Return (X, Y) of the center of cell containing provided text 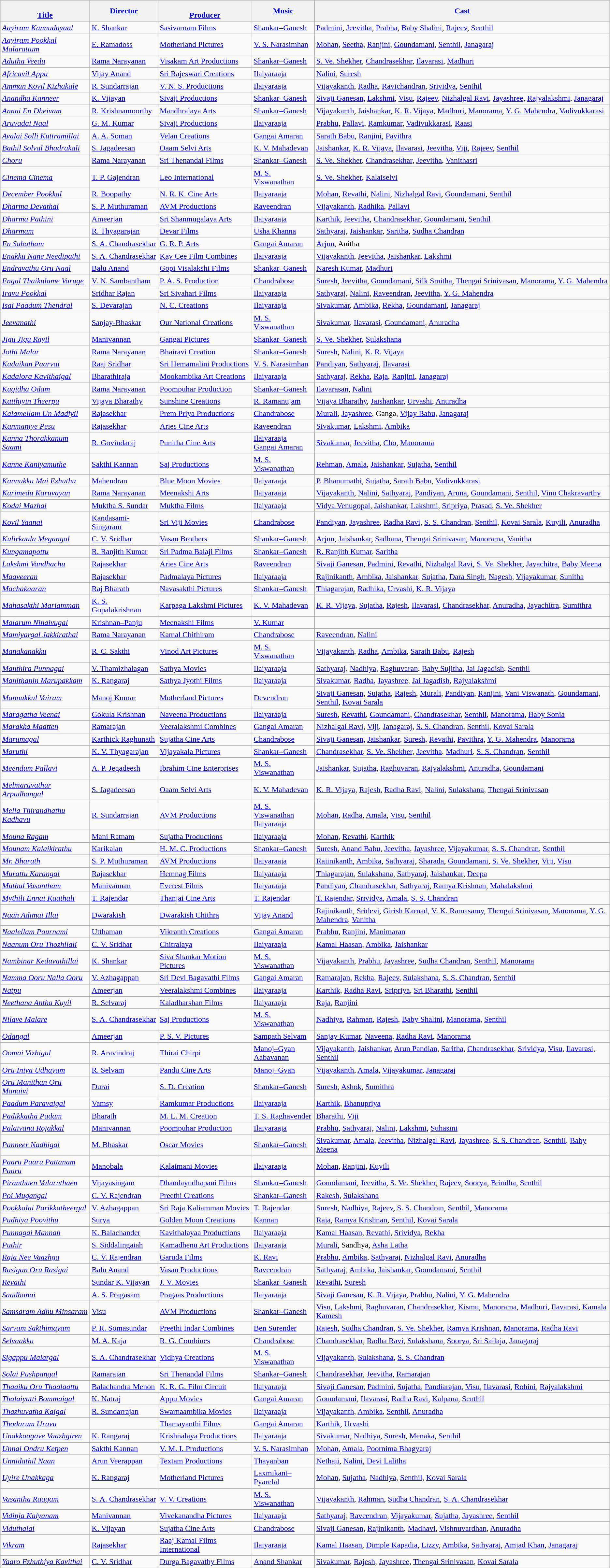
Sivaji Ganesan, Sujatha, Rajesh, Murali, Pandiyan, Ranjini, Vani Viswanath, Goundamani, Senthil, Kovai Sarala (462, 698)
Annai En Dheivam (45, 111)
H. M. C. Productions (205, 848)
Vijayakanth, Radhika, Pallavi (462, 207)
Dwarakish Chithra (205, 915)
Vijayakanth, Prabhu, Jayashree, Sudha Chandran, Senthil, Manorama (462, 961)
R. Selvam (124, 1070)
Our National Creations (205, 322)
Raaj Kamal Films International (205, 1545)
Sivakumar, Rajesh, Jayashree, Thengai Srinivasan, Kovai Sarala (462, 1561)
S. Siddalingaiah (124, 1245)
Naalellam Pournami (45, 932)
Maragatha Veenai (45, 714)
Sivakumar, Radha, Jayashree, Jai Jagadish, Rajyalakshmi (462, 681)
Vijayakanth, Jaishankar, Arun Pandian, Saritha, Chandrasekhar, Srividya, Visu, Ilavarasi, Senthil (462, 1053)
K. V. Thyagarajan (124, 751)
Oomai Vizhigal (45, 1053)
Revathi (45, 1282)
Sri Devi Bagavathi Films (205, 978)
Producer (205, 11)
Sanjay-Bhaskar (124, 322)
Odangal (45, 1036)
Karimedu Karuvayan (45, 493)
Yaaro Ezhuthiya Kavithai (45, 1561)
Jaishankar, Sujatha, Raghuvaran, Rajyalakshmi, Anuradha, Goundamani (462, 768)
Textam Productions (205, 1461)
Africavil Appu (45, 74)
Mani Ratnam (124, 836)
Raja, Ranjini (462, 1003)
Mohan, Revathi, Nalini, Nizhalgal Ravi, Goundamani, Senthil (462, 194)
Meenakshi Arts (205, 493)
Sivakumar, Ambika, Rekha, Goundamani, Janagaraj (462, 306)
Velan Creations (205, 135)
Dwarakish (124, 915)
Kodai Mazhai (45, 506)
Kamal Haasan, Revathi, Srividya, Rekha (462, 1233)
Dharmam (45, 231)
N. R. K. Cine Arts (205, 194)
Garuda Films (205, 1257)
Vasan Productions (205, 1270)
En Sabatham (45, 244)
Panneer Nadhigal (45, 1145)
Kaithiyin Theerpu (45, 401)
Kovil Yaanai (45, 522)
Sri Shanmugalaya Arts (205, 219)
Muktha S. Sundar (124, 506)
Navasakthi Pictures (205, 589)
Padmini, Jeevitha, Prabha, Baby Shalini, Rajeev, Senthil (462, 28)
Vijayasingam (124, 1183)
Thiagarajan, Sulakshana, Sathyaraj, Jaishankar, Deepa (462, 873)
Sathya Movies (205, 668)
K. R. Vijaya, Sujatha, Rajesh, Ilavarasi, Chandrasekhar, Anuradha, Jayachitra, Sumithra (462, 605)
Palaivana Rojakkal (45, 1128)
P. R. Somasundar (124, 1328)
Kamal Haasan, Ambika, Jaishankar (462, 944)
Visu, Lakshmi, Raghuvaran, Chandrasekhar, Kismu, Manorama, Madhuri, Ilavarasi, Kamala Kamesh (462, 1311)
Laxmikant–Pyarelal (283, 1477)
Marumagal (45, 739)
Raj Bharath (124, 589)
Murali, Jayashree, Ganga, Vijay Babu, Janagaraj (462, 414)
Padikkatha Padam (45, 1116)
Kamadhenu Art Productions (205, 1245)
Anandha Kanneer (45, 98)
Kannukku Mai Ezhuthu (45, 481)
Sri Rajeswari Creations (205, 74)
Kamal Haasan, Dimple Kapadia, Lizzy, Ambika, Sathyaraj, Amjad Khan, Janagaraj (462, 1545)
P. A. S. Production (205, 281)
Suresh, Ashok, Sumithra (462, 1087)
Avalai Solli Kuttramillai (45, 135)
Vidya Venugopal, Jaishankar, Lakshmi, Sripriya, Prasad, S. Ve. Shekher (462, 506)
M. S. ViswanathanIlaiyaraaja (283, 815)
Unnai Ondru Ketpen (45, 1448)
Sigappu Malargal (45, 1358)
Sivakumar, Nadhiya, Suresh, Menaka, Senthil (462, 1436)
Sivaji Ganesan, K. R. Vijaya, Prabhu, Nalini, Y. G. Mahendra (462, 1294)
K. Ravi (283, 1257)
Bhairavi Creation (205, 351)
Anand Shankar (283, 1561)
Goundamani, Ilavarasi, Radha Ravi, Kalpana, Senthil (462, 1399)
T. Rajendar, Srividya, Amala, S. S. Chandran (462, 898)
Kungamapottu (45, 551)
Naresh Kumar, Madhuri (462, 268)
V. Thamizhalagan (124, 668)
Nambinar Keduvathillai (45, 961)
Manithanin Marupakkam (45, 681)
Krishnan–Panju (124, 622)
Kulirkaala Megangal (45, 539)
Manthira Punnagai (45, 668)
Suresh, Jeevitha, Goundamani, Silk Smitha, Thengai Srinivasan, Manorama, Y. G. Mahendra (462, 281)
Mounam Kalaikirathu (45, 848)
Thalaiyatti Bommaigal (45, 1399)
Iravu Pookkal (45, 293)
R. G. Combines (205, 1340)
Pandiyan, Chandrasekhar, Sathyaraj, Ramya Krishnan, Mahalakshmi (462, 886)
Devar Films (205, 231)
Blue Moon Movies (205, 481)
K. R. Vijaya, Rajesh, Radha Ravi, Nalini, Sulakshana, Thengai Srinivasan (462, 790)
Sathyaraj, Nalini, Raveendran, Jeevitha, Y. G. Mahendra (462, 293)
Viduthalai (45, 1528)
Sathyaraj, Raveendran, Vijayakumar, Sujatha, Jayashree, Senthil (462, 1516)
Samsaram Adhu Minsaram (45, 1311)
Rasigan Oru Rasigai (45, 1270)
Sanjay Kumar, Naveena, Radha Ravi, Manorama (462, 1036)
Maaveeran (45, 576)
Manoj Kumar (124, 698)
Gokula Krishnan (124, 714)
R. Govindaraj (124, 443)
Kandasami-Singaram (124, 522)
Paadum Paravaigal (45, 1103)
Kanmaniye Pesu (45, 426)
S. Ve. Shekher, Chandrasekhar, Jeevitha, Vanithasri (462, 160)
Jigu Jigu Rayil (45, 339)
Oscar Movies (205, 1145)
Mookambika Art Creations (205, 376)
Raaj Sridhar (124, 364)
Pandiyan, Sathyaraj, Ilavarasi (462, 364)
Uyire Unakkaga (45, 1477)
Poi Mugangal (45, 1195)
Nilave Malare (45, 1019)
Sridhar Rajan (124, 293)
Bharathi, Viji (462, 1116)
Mouna Ragam (45, 836)
Oru Manithan Oru Manaivi (45, 1087)
Ilavarasan, Nalini (462, 389)
Mahasakthi Mariamman (45, 605)
Marakka Maatten (45, 727)
Preethi Creations (205, 1195)
Jaishankar, K. R. Vijaya, Ilavarasi, Jeevitha, Viji, Rajeev, Senthil (462, 148)
Vijayakanth, Nalini, Sathyaraj, Pandiyan, Aruna, Goundamani, Senthil, Vinu Chakravarthy (462, 493)
Arjun, Jaishankar, Sadhana, Thengai Srinivasan, Manorama, Vanitha (462, 539)
Dhandayudhapani Films (205, 1183)
Gangai Pictures (205, 339)
Neethana Antha Kuyil (45, 1003)
V. N. Sambantham (124, 281)
Arun Veerappan (124, 1461)
Vijayakanth, Sulakshana, S. S. Chandran (462, 1358)
Choru (45, 160)
Thaaiku Oru Thaalaattu (45, 1387)
Mamiyargal Jakkirathai (45, 635)
Vijayakanth, Radha, Ambika, Sarath Babu, Rajesh (462, 651)
Chandrasekhar, Jeevitha, Ramarajan (462, 1374)
R. Krishnamoorthy (124, 111)
Aayiram Pookkal Malarattum (45, 44)
Maruthi (45, 751)
Vijayakanth, Jeevitha, Jaishankar, Lakshmi (462, 256)
Paaru Paaru Pattanam Paaru (45, 1166)
Rajinikanth, Ambika, Jaishankar, Sujatha, Dara Singh, Nagesh, Vijayakumar, Sunitha (462, 576)
Namma Ooru Nalla Ooru (45, 978)
Bharath (124, 1116)
Thamayanthi Films (205, 1424)
Revathi, Suresh (462, 1282)
Jothi Malar (45, 351)
Kalamellam Un Madiyil (45, 414)
Sampath Selvam (283, 1036)
Vikram (45, 1545)
Manobala (124, 1166)
Prabhu, Sathyaraj, Nalini, Lakshmi, Suhasini (462, 1128)
Engal Thaikulame Varuge (45, 281)
Kaladharshan Films (205, 1003)
Vidinja Kalyanam (45, 1516)
Golden Moon Creations (205, 1220)
Thiagarajan, Radhika, Urvashi, K. R. Vijaya (462, 589)
IlaiyaraajaGangai Amaran (283, 443)
Malarum Ninaivugal (45, 622)
Murali, Sandhya, Asha Latha (462, 1245)
Bathil Solval Bhadrakali (45, 148)
E. Ramadoss (124, 44)
Utthaman (124, 932)
Karthik, Jeevitha, Chandrasekhar, Goundamani, Senthil (462, 219)
Sri Padma Balaji Films (205, 551)
Kannan (283, 1220)
Karpaga Lakshmi Pictures (205, 605)
Kanna Thorakkanum Saami (45, 443)
Pandiyan, Jayashree, Radha Ravi, S. S. Chandran, Senthil, Kovai Sarala, Kuyili, Anuradha (462, 522)
Ramkumar Productions (205, 1103)
Hemnag Films (205, 873)
Naveena Productions (205, 714)
Mohan, Revathi, Karthik (462, 836)
Vasan Brothers (205, 539)
Piranthaen Valarnthaen (45, 1183)
Balachandra Menon (124, 1387)
Rehman, Amala, Jaishankar, Sujatha, Senthil (462, 464)
G. R. P. Arts (205, 244)
Prabhu, Pallavi, Ramkumar, Vadivukkarasi, Raasi (462, 123)
K. R. G. Film Circuit (205, 1387)
Gopi Visalakshi Films (205, 268)
G. M. Kumar (124, 123)
S. Devarajan (124, 306)
Machakaaran (45, 589)
Siva Shankar Motion Pictures (205, 961)
Vasantha Raagam (45, 1499)
Jeevanathi (45, 322)
R. Aravindraj (124, 1053)
Everest Films (205, 886)
Manakanakku (45, 651)
V. M. I. Productions (205, 1448)
Endravathu Oru Naal (45, 268)
Dharma Pathini (45, 219)
Rajesh, Sudha Chandran, S. Ve. Shekher, Ramya Krishnan, Manorama, Radha Ravi (462, 1328)
Sri Sivahari Films (205, 293)
Sathyaraj, Rekha, Raja, Ranjini, Janagaraj (462, 376)
Lakshmi Vandhachu (45, 564)
Karthik, Bhanupriya (462, 1103)
Punnagai Mannan (45, 1233)
Suresh, Anand Babu, Jeevitha, Jayashree, Vijayakumar, S. S. Chandran, Senthil (462, 848)
Title (45, 11)
Sujatha Productions (205, 836)
Melmaruvathur Arpudhangal (45, 790)
December Pookkal (45, 194)
N. C. Creations (205, 306)
Karthik, Urvashi (462, 1424)
Mohan, Ranjini, Kuyili (462, 1166)
Padmalaya Pictures (205, 576)
Vivekanandha Pictures (205, 1516)
Sivakumar, Lakshmi, Ambika (462, 426)
Kalaimani Movies (205, 1166)
Meendum Pallavi (45, 768)
Suresh, Nalini, K. R. Vijaya (462, 351)
V. V. Creations (205, 1499)
Naanum Oru Thozhilali (45, 944)
Vamsy (124, 1103)
Preethi Indar Combines (205, 1328)
Visu (124, 1311)
A. P. Jegadeesh (124, 768)
Mr. Bharath (45, 861)
Vijayakanth, Rahman, Sudha Chandran, S. A. Chandrasekhar (462, 1499)
Vidhya Creations (205, 1358)
Cast (462, 11)
Aayiram Kannudayaal (45, 28)
Kadalora Kavithaigal (45, 376)
Prabhu, Ambika, Sathyaraj, Nizhalgal Ravi, Anuradha (462, 1257)
Oru Iniya Udhayam (45, 1070)
Appu Movies (205, 1399)
Thirai Chirpi (205, 1053)
Manoj–GyanAabavanan (283, 1053)
Goundamani, Jeevitha, S. Ve. Shekher, Rajeev, Soorya, Brindha, Senthil (462, 1183)
Ramarajan, Rekha, Rajeev, Sulakshana, S. S. Chandran, Senthil (462, 978)
Kay Cee Film Combines (205, 256)
Surya (124, 1220)
Sivakumar, Jeevitha, Cho, Manorama (462, 443)
Chandrasekhar, Radha Ravi, Sulakshana, Soorya, Sri Sailaja, Janagaraj (462, 1340)
Raja, Ramya Krishnan, Senthil, Kovai Sarala (462, 1220)
R. Thyagarajan (124, 231)
Rajinikanth, Sridevi, Girish Karnad, V. K. Ramasamy, Thengai Srinivasan, Manorama, Y. G. Mahendra, Vanitha (462, 915)
Solai Pushpangal (45, 1374)
Mythili Ennai Kaathali (45, 898)
Puthir (45, 1245)
Cinema Cinema (45, 177)
Sarvam Sakthimayam (45, 1328)
Vijayakanth, Radha, Ravichandran, Srividya, Senthil (462, 86)
Rajinikanth, Ambika, Sathyaraj, Sharada, Goundamani, S. Ve. Shekher, Viji, Visu (462, 861)
Aruvadai Naal (45, 123)
Punitha Cine Arts (205, 443)
Pragaas Productions (205, 1294)
T. P. Gajendran (124, 177)
Nizhalgal Ravi, Viji, Janagaraj, S. S. Chandran, Senthil, Kovai Sarala (462, 727)
Nethaji, Nalini, Devi Lalitha (462, 1461)
Arjun, Anitha (462, 244)
Bharathiraja (124, 376)
Meenakshi Films (205, 622)
Vinod Art Pictures (205, 651)
K. Natraj (124, 1399)
Thayanban (283, 1461)
Durai (124, 1087)
P. S. V. Pictures (205, 1036)
S. Ve. Shekher, Sulakshana (462, 339)
J. V. Movies (205, 1282)
Pandu Cine Arts (205, 1070)
Vijaya Bharathy, Jaishankar, Urvashi, Anuradha (462, 401)
S. Ve. Shekher, Kalaiselvi (462, 177)
Vijayakala Pictures (205, 751)
Natpu (45, 990)
M. Bhaskar (124, 1145)
Muktha Films (205, 506)
Murattu Karangal (45, 873)
Karthik, Radha Ravi, Sripriya, Sri Bharathi, Senthil (462, 990)
Suresh, Revathi, Goundamani, Chandrasekhar, Senthil, Manorama, Baby Sonia (462, 714)
Sathya Jyothi Films (205, 681)
Sivakumar, Ilavarasi, Goundamani, Anuradha (462, 322)
K. S. Gopalakrishnan (124, 605)
K. Balachander (124, 1233)
A. A. Soman (124, 135)
R. Selvaraj (124, 1003)
Naan Adimai Illai (45, 915)
R. Boopathy (124, 194)
Mohan, Sujatha, Nadhiya, Senthil, Kovai Sarala (462, 1477)
Sivaji Ganesan, Jaishankar, Suresh, Revathi, Pavithra, Y. G. Mahendra, Manorama (462, 739)
T. S. Raghavender (283, 1116)
Rakesh, Sulakshana (462, 1195)
Usha Khanna (283, 231)
Mella Thirandhathu Kadhavu (45, 815)
Vijayakanth, Ambika, Senthil, Anuradha (462, 1411)
Saadhanai (45, 1294)
Vijayakanth, Amala, Vijayakumar, Janagaraj (462, 1070)
Sri Viji Movies (205, 522)
Sunshine Creations (205, 401)
Sri Raja Kaliamman Movies (205, 1208)
Raja Nee Vaazhga (45, 1257)
Sri Hemamalini Productions (205, 364)
A. S. Pragasam (124, 1294)
Selvaakku (45, 1340)
Unakkaagave Vaazhgiren (45, 1436)
M. A. Kaja (124, 1340)
Vijayakanth, Jaishankar, K. R. Vijaya, Madhuri, Manorama, Y. G. Mahendra, Vadivukkarasi (462, 111)
M. L. M. Creation (205, 1116)
Isai Paadum Thendral (45, 306)
Sivaji Ganesan, Lakshmi, Visu, Rajeev, Nizhalgal Ravi, Jayashree, Rajyalakshmi, Janagaraj (462, 98)
Vikranth Creations (205, 932)
Thazhuvatha Kaigal (45, 1411)
Adutha Veedu (45, 61)
Ben Surender (283, 1328)
Chandrasekhar, S. Ve. Shekher, Jeevitha, Madhuri, S. S. Chandran, Senthil (462, 751)
R. C. Sakthi (124, 651)
Devendran (283, 698)
Sivaji Ganesan, Rajinikanth, Madhavi, Vishnuvardhan, Anuradha (462, 1528)
Sasivarnam Films (205, 28)
Sathyaraj, Ambika, Jaishankar, Goundamani, Senthil (462, 1270)
Ibrahim Cine Enterprises (205, 768)
Swarnaambika Movies (205, 1411)
Sivakumar, Amala, Jeevitha, Nizhalgal Ravi, Jayashree, S. S. Chandran, Senthil, Baby Meena (462, 1145)
Mohan, Seetha, Ranjini, Goundamani, Senthil, Janagaraj (462, 44)
Amman Kovil Kizhakale (45, 86)
Director (124, 11)
P. Bhanumathi, Sujatha, Sarath Babu, Vadivukkarasi (462, 481)
R. Ranjith Kumar, Saritha (462, 551)
Sivaji Ganesan, Padmini, Sujatha, Pandiarajan, Visu, Ilavarasi, Rohini, Rajyalakshmi (462, 1387)
Sarath Babu, Ranjini, Pavithra (462, 135)
Kanne Kaniyamuthe (45, 464)
Manoj–Gyan (283, 1070)
Thanjai Cine Arts (205, 898)
Krishnalaya Productions (205, 1436)
Muthal Vasantham (45, 886)
Kagidha Odam (45, 389)
S. D. Creation (205, 1087)
Sathyaraj, Jaishankar, Saritha, Sudha Chandran (462, 231)
Durga Bagavathy Films (205, 1561)
V. N. S. Productions (205, 86)
Raveendran, Nalini (462, 635)
Dharma Devathai (45, 207)
Mohan, Amala, Poornima Bhagyaraj (462, 1448)
Visakam Art Productions (205, 61)
Unnidathil Naan (45, 1461)
Sathyaraj, Nadhiya, Raghuvaran, Baby Sujitha, Jai Jagadish, Senthil (462, 668)
Kadaikan Paarvai (45, 364)
Enakku Nane Needipathi (45, 256)
Vijaya Bharathy (124, 401)
Kavithalayaa Productions (205, 1233)
Mohan, Radha, Amala, Visu, Senthil (462, 815)
S. Ve. Shekher, Chandrasekhar, Ilavarasi, Madhuri (462, 61)
Prabhu, Ranjini, Manimaran (462, 932)
R. Ranjith Kumar (124, 551)
Chitralaya (205, 944)
Karikalan (124, 848)
R. Ramanujam (283, 401)
Nalini, Suresh (462, 74)
Mahendran (124, 481)
Mandhralaya Arts (205, 111)
Pookkalai Parikkatheergal (45, 1208)
Leo International (205, 177)
Kamal Chithiram (205, 635)
Music (283, 11)
Thodarum Uravu (45, 1424)
Karthick Raghunath (124, 739)
Sivaji Ganesan, Padmini, Revathi, Nizhalgal Ravi, S. Ve. Shekher, Jayachitra, Baby Meena (462, 564)
Pudhiya Poovithu (45, 1220)
Sundar K. Vijayan (124, 1282)
Suresh, Nadhiya, Rajeev, S. S. Chandran, Senthil, Manorama (462, 1208)
Prem Priya Productions (205, 414)
Nadhiya, Rahman, Rajesh, Baby Shalini, Manorama, Senthil (462, 1019)
Mannukkul Vairam (45, 698)
V. Kumar (283, 622)
